Detect which cell encompasses the target text, then output its (X, Y) center coordinate. 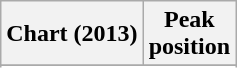
Peakposition (189, 34)
Chart (2013) (72, 34)
